Pinpoint the cell where the given text exists, returning its [X, Y] midpoint coordinate. 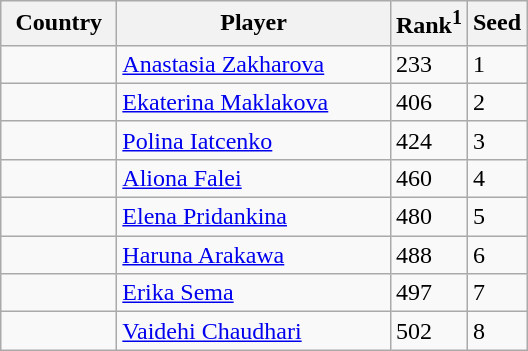
406 [428, 102]
488 [428, 255]
460 [428, 178]
Player [254, 24]
497 [428, 293]
Seed [496, 24]
7 [496, 293]
4 [496, 178]
Erika Sema [254, 293]
Anastasia Zakharova [254, 64]
Polina Iatcenko [254, 140]
233 [428, 64]
8 [496, 331]
Elena Pridankina [254, 217]
Aliona Falei [254, 178]
1 [496, 64]
Vaidehi Chaudhari [254, 331]
424 [428, 140]
Country [59, 24]
Haruna Arakawa [254, 255]
Ekaterina Maklakova [254, 102]
2 [496, 102]
480 [428, 217]
502 [428, 331]
5 [496, 217]
3 [496, 140]
Rank1 [428, 24]
6 [496, 255]
